For the text-containing cell, return its midpoint in [X, Y] coordinate format. 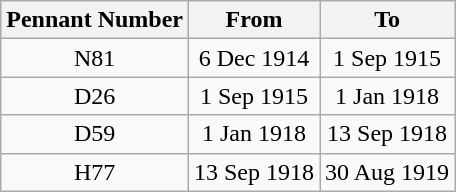
Pennant Number [95, 20]
N81 [95, 58]
H77 [95, 172]
D26 [95, 96]
D59 [95, 134]
30 Aug 1919 [388, 172]
From [254, 20]
To [388, 20]
6 Dec 1914 [254, 58]
